Identify which cell holds the provided text, then report its [X, Y] central coordinate. 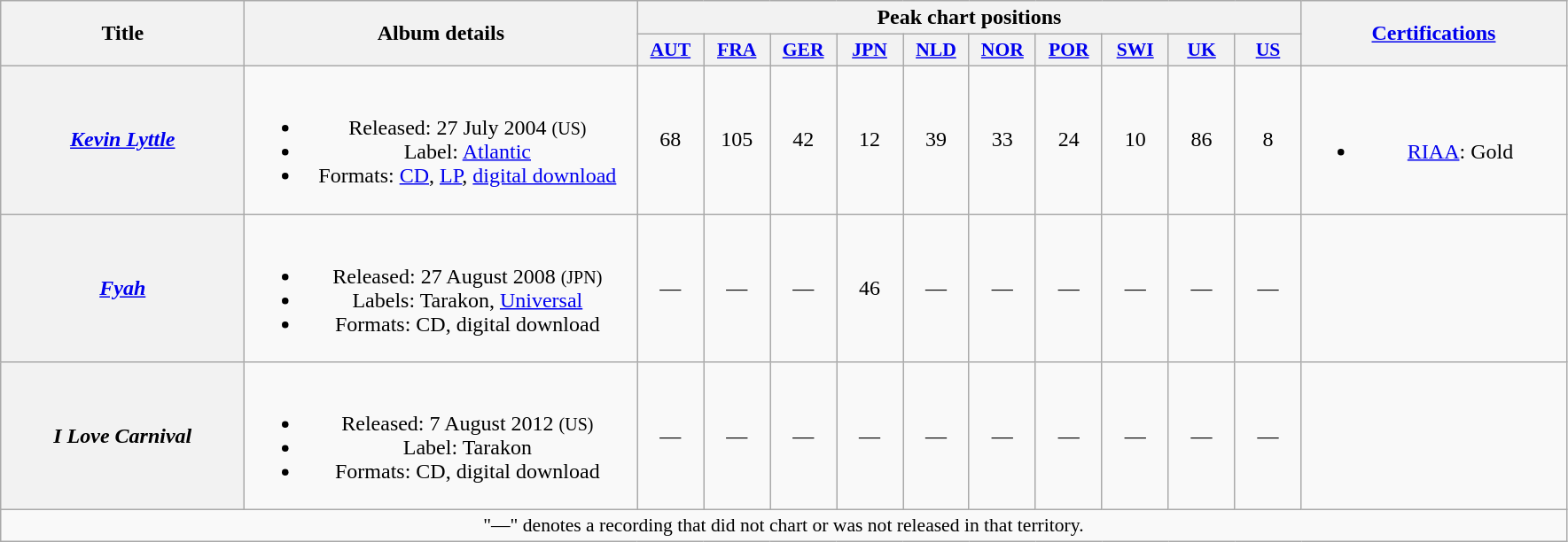
46 [870, 289]
42 [803, 140]
US [1268, 50]
Certifications [1434, 34]
I Love Carnival [122, 436]
POR [1069, 50]
RIAA: Gold [1434, 140]
JPN [870, 50]
GER [803, 50]
86 [1202, 140]
8 [1268, 140]
Released: 27 July 2004 (US)Label: AtlanticFormats: CD, LP, digital download [441, 140]
24 [1069, 140]
33 [1002, 140]
10 [1135, 140]
Released: 7 August 2012 (US)Label: TarakonFormats: CD, digital download [441, 436]
FRA [737, 50]
Fyah [122, 289]
Album details [441, 34]
AUT [670, 50]
Peak chart positions [970, 18]
39 [936, 140]
NOR [1002, 50]
SWI [1135, 50]
NLD [936, 50]
Released: 27 August 2008 (JPN)Labels: Tarakon, UniversalFormats: CD, digital download [441, 289]
Kevin Lyttle [122, 140]
12 [870, 140]
"—" denotes a recording that did not chart or was not released in that territory. [784, 526]
UK [1202, 50]
Title [122, 34]
105 [737, 140]
68 [670, 140]
